Locate the cell with the specified text and output its [X, Y] center coordinate. 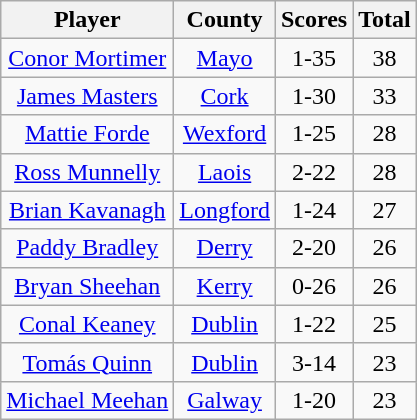
1-30 [314, 96]
1-20 [314, 400]
Cork [225, 96]
33 [385, 96]
1-35 [314, 58]
Player [88, 20]
James Masters [88, 96]
Scores [314, 20]
Laois [225, 172]
Longford [225, 210]
3-14 [314, 362]
Total [385, 20]
25 [385, 324]
1-24 [314, 210]
Bryan Sheehan [88, 286]
Wexford [225, 134]
Mayo [225, 58]
1-22 [314, 324]
Conal Keaney [88, 324]
Brian Kavanagh [88, 210]
38 [385, 58]
0-26 [314, 286]
Galway [225, 400]
1-25 [314, 134]
2-20 [314, 248]
Mattie Forde [88, 134]
County [225, 20]
27 [385, 210]
Paddy Bradley [88, 248]
Conor Mortimer [88, 58]
Michael Meehan [88, 400]
2-22 [314, 172]
Kerry [225, 286]
Derry [225, 248]
Ross Munnelly [88, 172]
Tomás Quinn [88, 362]
